Find where the given text appears and provide that cell's center as [X, Y] coordinate. 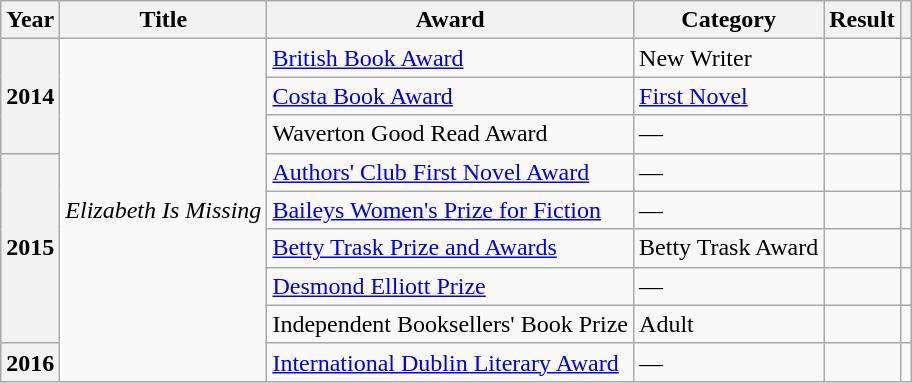
Waverton Good Read Award [450, 134]
2014 [30, 96]
First Novel [729, 96]
Baileys Women's Prize for Fiction [450, 210]
Authors' Club First Novel Award [450, 172]
2016 [30, 362]
Betty Trask Prize and Awards [450, 248]
Year [30, 20]
Betty Trask Award [729, 248]
Desmond Elliott Prize [450, 286]
Result [862, 20]
Costa Book Award [450, 96]
Award [450, 20]
British Book Award [450, 58]
Elizabeth Is Missing [164, 210]
Adult [729, 324]
International Dublin Literary Award [450, 362]
Independent Booksellers' Book Prize [450, 324]
Category [729, 20]
New Writer [729, 58]
Title [164, 20]
2015 [30, 248]
